Find where the given text appears and provide that cell's center as (x, y) coordinate. 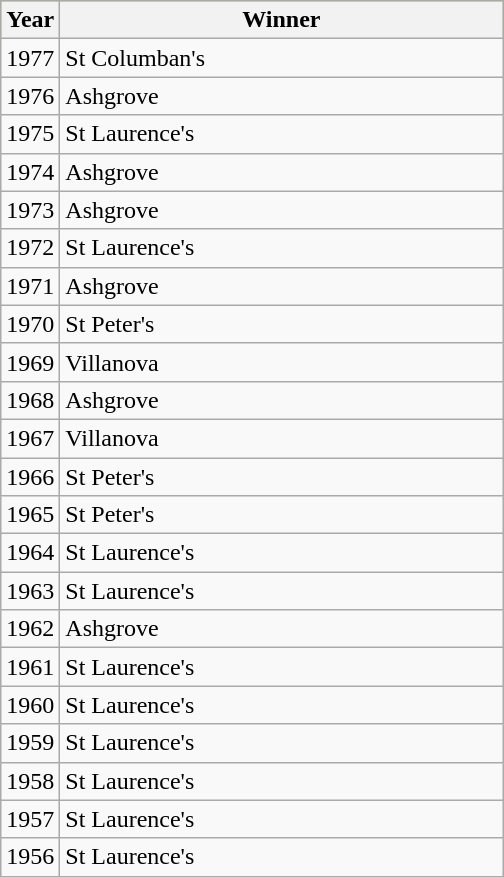
1961 (30, 667)
1957 (30, 819)
1975 (30, 134)
1976 (30, 96)
1969 (30, 362)
1960 (30, 705)
1973 (30, 210)
Winner (282, 20)
1966 (30, 477)
1967 (30, 438)
1959 (30, 743)
1962 (30, 629)
1972 (30, 248)
1968 (30, 400)
1970 (30, 324)
1977 (30, 58)
1965 (30, 515)
St Columban's (282, 58)
1964 (30, 553)
Year (30, 20)
1958 (30, 781)
1956 (30, 857)
1963 (30, 591)
1971 (30, 286)
1974 (30, 172)
